Identify which cell holds the provided text, then report its [X, Y] central coordinate. 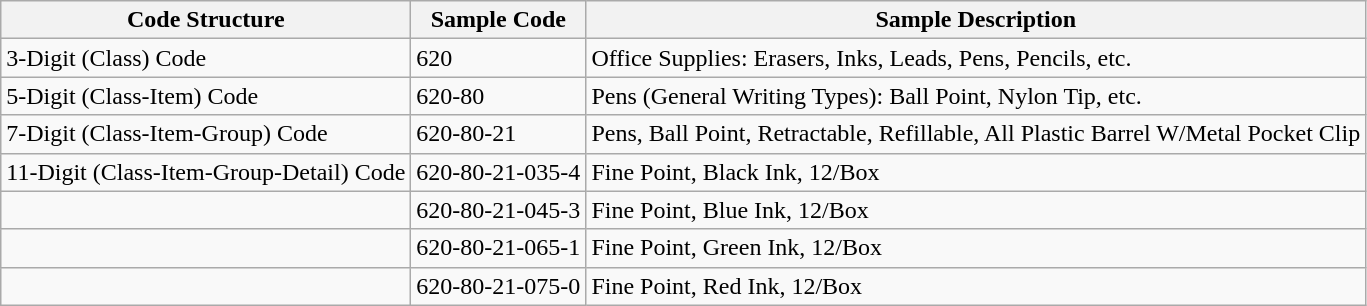
Fine Point, Black Ink, 12/Box [976, 172]
Fine Point, Blue Ink, 12/Box [976, 210]
Pens (General Writing Types): Ball Point, Nylon Tip, etc. [976, 96]
5-Digit (Class-Item) Code [206, 96]
11-Digit (Class-Item-Group-Detail) Code [206, 172]
Office Supplies: Erasers, Inks, Leads, Pens, Pencils, etc. [976, 58]
Code Structure [206, 20]
620-80 [498, 96]
620-80-21-035-4 [498, 172]
7-Digit (Class-Item-Group) Code [206, 134]
Fine Point, Green Ink, 12/Box [976, 248]
620 [498, 58]
620-80-21-075-0 [498, 286]
Fine Point, Red Ink, 12/Box [976, 286]
3-Digit (Class) Code [206, 58]
620-80-21-065-1 [498, 248]
620-80-21-045-3 [498, 210]
Sample Description [976, 20]
Sample Code [498, 20]
Pens, Ball Point, Retractable, Refillable, All Plastic Barrel W/Metal Pocket Clip [976, 134]
620-80-21 [498, 134]
